Return the (x, y) coordinate for the center point of the cell that contains the specified text.  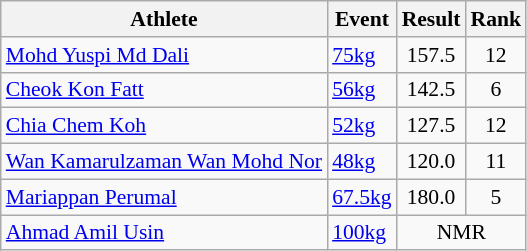
Chia Chem Koh (164, 126)
Wan Kamarulzaman Wan Mohd Nor (164, 162)
120.0 (432, 162)
Mohd Yuspi Md Dali (164, 55)
Rank (496, 19)
Athlete (164, 19)
Event (362, 19)
142.5 (432, 90)
52kg (362, 126)
48kg (362, 162)
56kg (362, 90)
Mariappan Perumal (164, 197)
67.5kg (362, 197)
NMR (462, 233)
11 (496, 162)
Cheok Kon Fatt (164, 90)
Result (432, 19)
180.0 (432, 197)
127.5 (432, 126)
75kg (362, 55)
5 (496, 197)
100kg (362, 233)
6 (496, 90)
Ahmad Amil Usin (164, 233)
157.5 (432, 55)
